Pinpoint the cell where the given text exists, returning its (X, Y) midpoint coordinate. 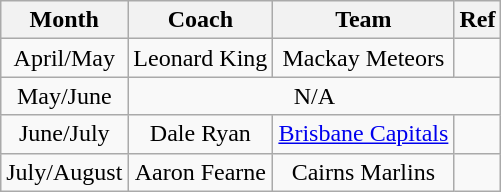
Coach (200, 20)
Aaron Fearne (200, 172)
April/May (64, 58)
Dale Ryan (200, 134)
Month (64, 20)
Ref (478, 20)
Team (364, 20)
Cairns Marlins (364, 172)
Leonard King (200, 58)
May/June (64, 96)
Mackay Meteors (364, 58)
July/August (64, 172)
N/A (314, 96)
June/July (64, 134)
Brisbane Capitals (364, 134)
